Return the (x, y) coordinate for the center point of the cell that contains the specified text.  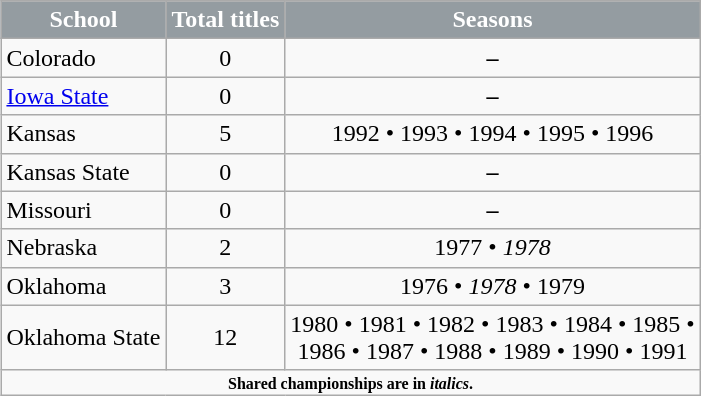
Colorado (84, 58)
Missouri (84, 210)
School (84, 20)
1992 • 1993 • 1994 • 1995 • 1996 (492, 134)
Shared championships are in italics. (350, 382)
12 (226, 338)
1976 • 1978 • 1979 (492, 286)
1980 • 1981 • 1982 • 1983 • 1984 • 1985 • 1986 • 1987 • 1988 • 1989 • 1990 • 1991 (492, 338)
Total titles (226, 20)
2 (226, 248)
Oklahoma (84, 286)
5 (226, 134)
Kansas (84, 134)
Seasons (492, 20)
3 (226, 286)
Kansas State (84, 172)
1977 • 1978 (492, 248)
Nebraska (84, 248)
Oklahoma State (84, 338)
Iowa State (84, 96)
